Return [x, y] of the center of cell containing provided text 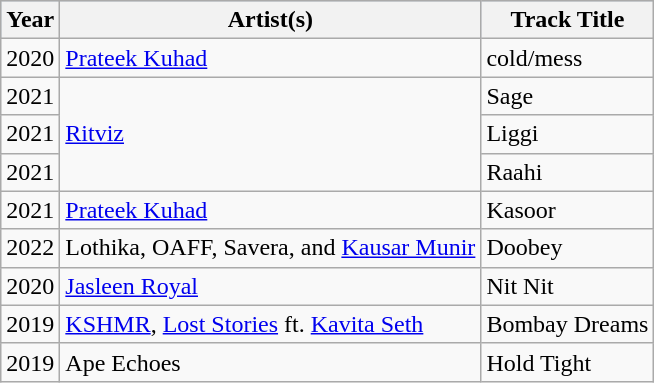
Lothika, OAFF, Savera, and Kausar Munir [270, 248]
⁠Doobey [568, 248]
Jasleen Royal [270, 286]
Bombay Dreams [568, 324]
Sage [568, 96]
Kasoor [568, 210]
2022 [30, 248]
Nit Nit [568, 286]
Track Title [568, 20]
Artist(s) [270, 20]
Ape Echoes [270, 362]
Ritviz [270, 134]
cold/mess [568, 58]
⁠Hold Tight [568, 362]
Liggi [568, 134]
Raahi [568, 172]
Year [30, 20]
KSHMR, Lost Stories ft. Kavita Seth [270, 324]
